Return [X, Y] of the center of cell containing provided text 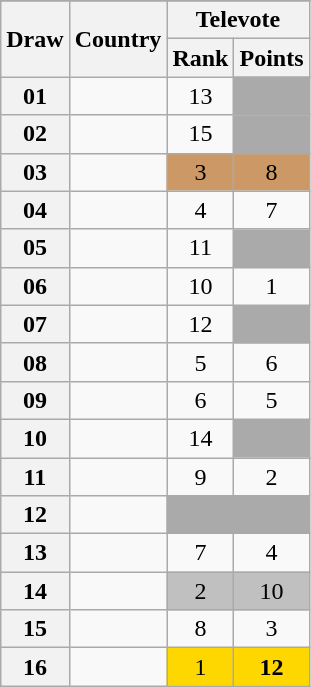
Points [272, 58]
08 [35, 362]
Televote [238, 20]
9 [200, 477]
Country [118, 39]
05 [35, 248]
07 [35, 324]
04 [35, 210]
Draw [35, 39]
Rank [200, 58]
16 [35, 667]
09 [35, 400]
03 [35, 172]
02 [35, 134]
01 [35, 96]
06 [35, 286]
